Return the [X, Y] coordinate for the center point of the cell that contains the specified text.  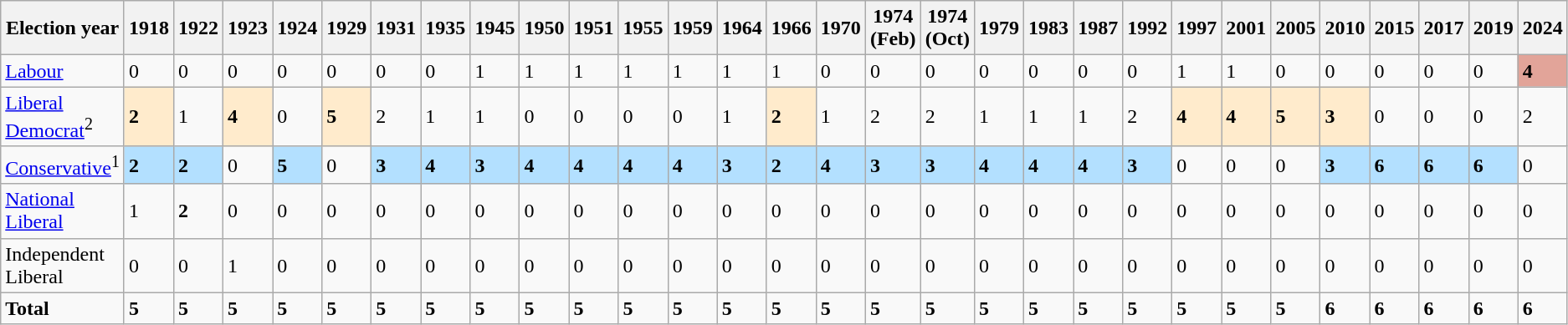
1924 [298, 28]
Independent Liberal [63, 266]
1992 [1148, 28]
Conservative1 [63, 165]
2017 [1444, 28]
1987 [1098, 28]
Election year [63, 28]
National Liberal [63, 211]
Labour [63, 71]
2024 [1543, 28]
1970 [840, 28]
1922 [199, 28]
2010 [1345, 28]
Liberal Democrat2 [63, 117]
1935 [445, 28]
1964 [741, 28]
1950 [544, 28]
1929 [346, 28]
Total [63, 308]
1979 [999, 28]
1923 [248, 28]
2015 [1394, 28]
1966 [792, 28]
1931 [397, 28]
1959 [693, 28]
1955 [643, 28]
1974(Oct) [947, 28]
1945 [495, 28]
2005 [1295, 28]
1997 [1196, 28]
2001 [1247, 28]
2019 [1493, 28]
1918 [149, 28]
1974(Feb) [893, 28]
1983 [1049, 28]
1951 [594, 28]
